Identify which cell holds the provided text, then report its [X, Y] central coordinate. 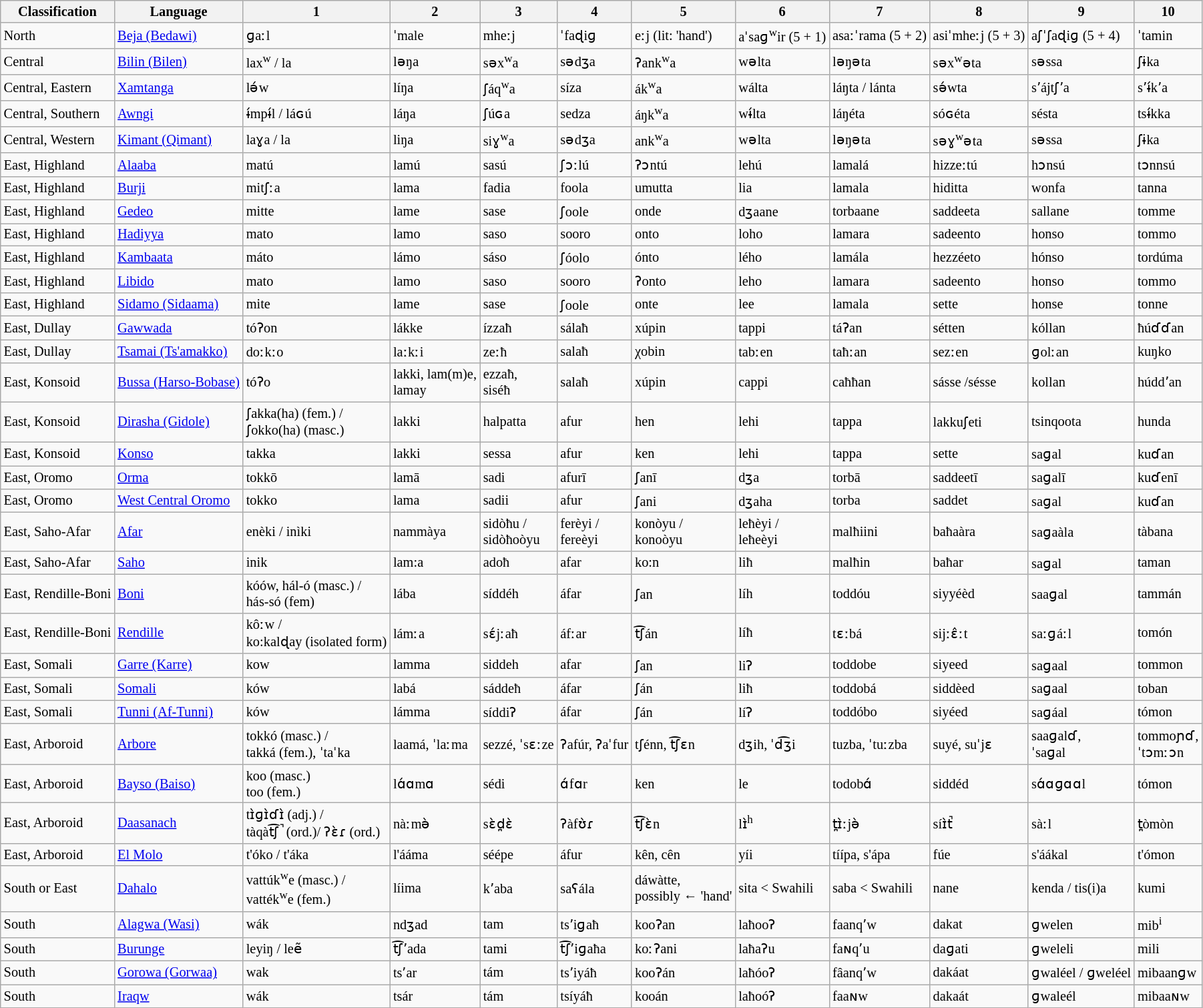
hunda [1168, 422]
ʃáqwa [519, 88]
Bilin (Bilen) [179, 61]
tsár [435, 996]
ʃani [684, 501]
kuŋko [1168, 351]
lamā [435, 477]
mheːj [519, 36]
Alaaba [179, 164]
χobin [684, 351]
siyeed [979, 665]
daɡati [979, 949]
t'óko / t'áka [316, 854]
láŋta / lánta [880, 88]
doːkːo [316, 351]
dáwàtte,possibly ← 'hand' [684, 889]
Gawwada [179, 327]
láŋa [435, 113]
faaɴw [880, 996]
aˈsaɡwir (5 + 1) [782, 36]
onde [684, 211]
lɑ́ɑmɑ [435, 784]
lakkuʃeti [979, 422]
ʔonto [684, 280]
ʃúɢa [519, 113]
caħħan [880, 383]
saɡaàla [1081, 531]
tsinqoota [1081, 422]
tɪ̀ɡɪ̀ɗɪ̀ (adj.) /tàqàt͡ʃ ̚ (ord.)/ ʔɛ̀ɾ (ord.) [316, 822]
kooán [684, 996]
siddéd [979, 784]
sɛ̀d̪ɛ̀ [519, 822]
afurī [594, 477]
síddiʔ [519, 712]
lákke [435, 327]
todobɑ́ [880, 784]
hen [684, 422]
koːʔani [684, 949]
sásse /sésse [979, 383]
toddobá [880, 689]
hezzéeto [979, 258]
Rendille [179, 633]
lamála [880, 258]
tanna [1168, 188]
ˈmale [435, 36]
Bayso (Baiso) [179, 784]
Orma [179, 477]
Sidamo (Sidaama) [179, 304]
tíípa, s'ápa [880, 854]
Burunge [179, 949]
Bussa (Harso-Bobase) [179, 383]
ezzaħ,siséħ [519, 383]
sàːl [1081, 822]
sésta [1081, 113]
líh [782, 593]
t͡ʃɛ̀n [684, 822]
dakáat [979, 972]
lehú [782, 164]
Gorowa (Gorwaa) [179, 972]
mite [316, 304]
Somali [179, 689]
Alagwa (Wasi) [179, 924]
tuzba, ˈtuːzba [880, 744]
laħaʔu [782, 949]
tommoɲɗ,ˈtɔmːɔn [1168, 744]
tomón [1168, 633]
ˈtamin [1168, 36]
hónso [1081, 258]
kooʔán [684, 972]
Central, Eastern [57, 88]
toddobe [880, 665]
8 [979, 11]
tsʼiɡaħ [594, 924]
nammàya [435, 531]
t'ómon [1168, 854]
suyé, suˈjɛ [979, 744]
dʒih, ˈd͡ʒi [782, 744]
tsíyáħ [594, 996]
Language [179, 11]
laħooʔ [782, 924]
t͡ʃʼiɡaħa [594, 949]
tordúma [1168, 258]
sóɢéta [979, 113]
kow [316, 665]
siyéed [979, 712]
mibaaɴw [1168, 996]
Kimant (Qimant) [179, 140]
mitʃːa [316, 188]
ʃóolo [594, 258]
lába [435, 593]
lam:a [435, 562]
le [782, 784]
ákwa [684, 88]
lého [782, 258]
nàːmə̀ [435, 822]
fadia [519, 188]
Central, Western [57, 140]
sedza [594, 113]
North [57, 36]
sessa [519, 454]
Dirasha (Gidole) [179, 422]
onte [684, 304]
Arbore [179, 744]
enèki / inìki [316, 531]
konòyu /konoòyu [684, 531]
tami [519, 949]
ħúɗɗan [1168, 327]
mitte [316, 211]
Central, Southern [57, 113]
tsʼar [435, 972]
faɴqʼu [880, 949]
Dahalo [179, 889]
laħoóʔ [782, 996]
tam [519, 924]
labá [435, 689]
líʔ [782, 712]
siddèed [979, 689]
tóʔon [316, 327]
saddeetī [979, 477]
baħar [979, 562]
fúe [979, 854]
vattúkwe (masc.) /vattékwe (fem.) [316, 889]
onto [684, 234]
honse [1081, 304]
Garre (Karre) [179, 665]
tɛːbá [880, 633]
ɡweleli [1081, 949]
nane [979, 889]
t̪òmòn [1168, 822]
tokkó (masc.) /takká (fem.), ˈtaˈka [316, 744]
líima [435, 889]
tammán [1168, 593]
umutta [684, 188]
ɡolːan [1081, 351]
Awngi [179, 113]
aʃˈʃaɖiɡ (5 + 4) [1081, 36]
West Central Oromo [179, 501]
lə́w [316, 88]
tsʼiyáħ [594, 972]
táʔan [880, 327]
fâanqʼw [880, 972]
lámo [435, 258]
3 [519, 11]
l'ááma [435, 854]
səxwa [519, 61]
asiˈmheːj (5 + 3) [979, 36]
síɪ̀t̚ [979, 822]
ɡwelen [1081, 924]
sáddeħ [519, 689]
mibi [1168, 924]
ndʒad [435, 924]
wɨ́lta [782, 113]
cappi [782, 383]
saɡalī [1081, 477]
t̪ɪ̀ːjə̀ [880, 822]
taħːan [880, 351]
Daasanach [179, 822]
ˈfaɖiɡ [594, 36]
máto [316, 258]
ləŋa [435, 61]
saːɡáːl [1081, 633]
adoħ [519, 562]
10 [1168, 11]
dakaát [979, 996]
tɔnnsú [1168, 164]
Beja (Bedawi) [179, 36]
t͡ʃʼada [435, 949]
saaɡal [1081, 593]
sə́wta [979, 88]
sezːen [979, 351]
Classification [57, 11]
kuɗenī [1168, 477]
kumi [1168, 889]
Libido [179, 280]
leyiŋ / leẽ [316, 949]
ɑ́fɑr [594, 784]
líħ [782, 633]
tonne [1168, 304]
El Molo [179, 854]
séépe [519, 854]
siddeh [519, 665]
hizzeːtú [979, 164]
Tunni (Af-Tunni) [179, 712]
dʒaane [782, 211]
sadii [519, 501]
dakat [979, 924]
sáso [519, 258]
siyyéèd [979, 593]
saɡáal [1081, 712]
Xamtanga [179, 88]
áŋkwa [684, 113]
sadi [519, 477]
malħiini [880, 531]
ʃɔːlú [594, 164]
tomme [1168, 211]
liŋa [435, 140]
tàbana [1168, 531]
2 [435, 11]
láŋéta [880, 113]
mibaanɡw [1168, 972]
kenda / tis(i)a [1081, 889]
sezzé, ˈsɛːze [519, 744]
sasú [519, 164]
toddóbo [880, 712]
Kambaata [179, 258]
laːkːi [435, 351]
saddet [979, 501]
tappi [782, 327]
hɔnsú [1081, 164]
liʔ [782, 665]
ko:n [684, 562]
sɑ́ɑɡɑɑl [1081, 784]
wak [316, 972]
torba [880, 501]
lakki, lam(m)e,lamay [435, 383]
lamú [435, 164]
ɡaːl [316, 36]
laɣa / la [316, 140]
toban [1168, 689]
sʼɨ́kʼa [1168, 88]
tommon [1168, 665]
halpatta [519, 422]
wálta [782, 88]
lamalá [880, 164]
sálaħ [594, 327]
wonfa [1081, 188]
eːj (lit: 'hand') [684, 36]
mili [1168, 949]
saʕála [594, 889]
ʔɔntú [684, 164]
sétten [979, 327]
ónto [684, 258]
sallane [1081, 211]
sita < Swahili [782, 889]
sʼájtʃʼa [1081, 88]
Hadiyya [179, 234]
tʃénn, t͡ʃɛn [684, 744]
taman [1168, 562]
tokkō [316, 477]
toddóu [880, 593]
tokko [316, 501]
ʃanī [684, 477]
tabːen [782, 351]
Burji [179, 188]
tsɨ́kka [1168, 113]
foola [594, 188]
áfur [594, 854]
baħaàra [979, 531]
líŋa [435, 88]
laamá, ˈlaːma [435, 744]
Tsamai (Ts'amakko) [179, 351]
Konso [179, 454]
South or East [57, 889]
Saho [179, 562]
takka [316, 454]
hiditta [979, 188]
laħóoʔ [782, 972]
húddʼan [1168, 383]
leħèyi /leħeèyi [782, 531]
1 [316, 11]
dʒaha [782, 501]
Afar [179, 531]
Central [57, 61]
Gedeo [179, 211]
siɣwa [519, 140]
asaːˈrama (5 + 2) [880, 36]
Boni [179, 593]
torbā [880, 477]
dʒa [782, 477]
7 [880, 11]
lia [782, 188]
inik [316, 562]
kên, cên [684, 854]
loho [782, 234]
malħin [880, 562]
torbaane [880, 211]
lámːa [435, 633]
kooʔan [684, 924]
sɛ́jːaħ [519, 633]
sidòħu /sidòħoòyu [519, 531]
áfːar [594, 633]
kollan [1081, 383]
síddéh [519, 593]
lee [782, 304]
lamma [435, 665]
səxwəta [979, 61]
matú [316, 164]
koo (masc.)too (fem.) [316, 784]
ɨ́mpɨ́l / láɢú [316, 113]
kóów, hál-ó (masc.) /hás-só (fem) [316, 593]
sédi [519, 784]
ʔankwa [684, 61]
ʔafúr, ʔaˈfur [594, 744]
zeːħ [519, 351]
saddeeta [979, 211]
kʼaba [519, 889]
ɡwaleél [1081, 996]
leho [782, 280]
laxw / la [316, 61]
6 [782, 11]
saba < Swahili [880, 889]
kóllan [1081, 327]
ʔàfʊ̀ɾ [594, 822]
4 [594, 11]
lámma [435, 712]
ɡwaléel / ɡweléel [1081, 972]
tóʔo [316, 383]
kôːw /ko:kalɖay (isolated form) [316, 633]
səɣwəta [979, 140]
faanqʼw [880, 924]
ʃakka(ha) (fem.) /ʃokko(ha) (masc.) [316, 422]
5 [684, 11]
9 [1081, 11]
lɪ̀h [782, 822]
Iraqw [179, 996]
t͡ʃán [684, 633]
sijːɛ̂ːt [979, 633]
s'áákal [1081, 854]
saaɡalɗ,ˈsaɡal [1081, 744]
yíi [782, 854]
ankwa [684, 140]
síza [594, 88]
ferèyi /fereèyi [594, 531]
ízzaħ [519, 327]
